Return the (X, Y) coordinate for the center point of the cell that contains the specified text.  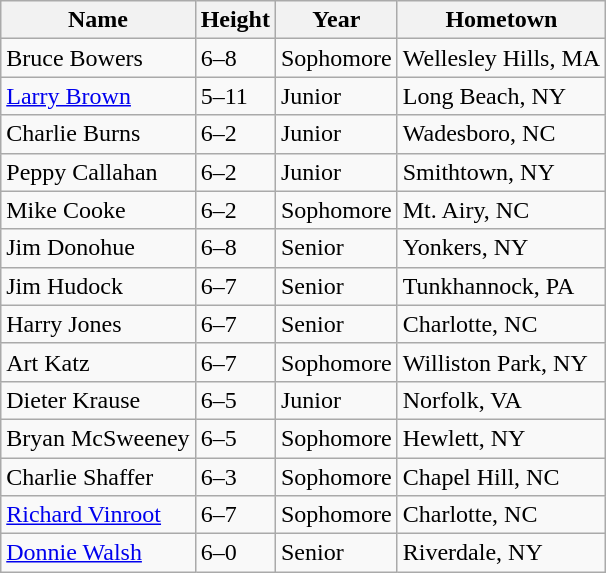
Norfolk, VA (501, 400)
Bryan McSweeney (98, 438)
Smithtown, NY (501, 172)
Peppy Callahan (98, 172)
6–0 (235, 553)
Jim Donohue (98, 248)
Charlie Burns (98, 134)
Williston Park, NY (501, 362)
6–3 (235, 477)
Donnie Walsh (98, 553)
Chapel Hill, NC (501, 477)
Wellesley Hills, MA (501, 58)
Dieter Krause (98, 400)
Jim Hudock (98, 286)
5–11 (235, 96)
Harry Jones (98, 324)
Name (98, 20)
Year (336, 20)
Hometown (501, 20)
Mike Cooke (98, 210)
Charlie Shaffer (98, 477)
Height (235, 20)
Art Katz (98, 362)
Yonkers, NY (501, 248)
Larry Brown (98, 96)
Tunkhannock, PA (501, 286)
Bruce Bowers (98, 58)
Richard Vinroot (98, 515)
Wadesboro, NC (501, 134)
Riverdale, NY (501, 553)
Mt. Airy, NC (501, 210)
Hewlett, NY (501, 438)
Long Beach, NY (501, 96)
